Determine the (X, Y) coordinate at the center of the cell enclosing the given text.  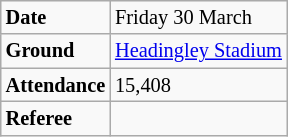
15,408 (198, 85)
Ground (56, 51)
Headingley Stadium (198, 51)
Referee (56, 118)
Attendance (56, 85)
Date (56, 17)
Friday 30 March (198, 17)
